Extract the [x, y] coordinate from the center of the cell holding the provided text.  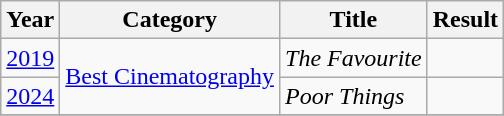
Best Cinematography [170, 77]
The Favourite [354, 58]
2024 [30, 96]
Category [170, 20]
2019 [30, 58]
Poor Things [354, 96]
Year [30, 20]
Title [354, 20]
Result [465, 20]
